Locate the cell with the specified text and output its (X, Y) center coordinate. 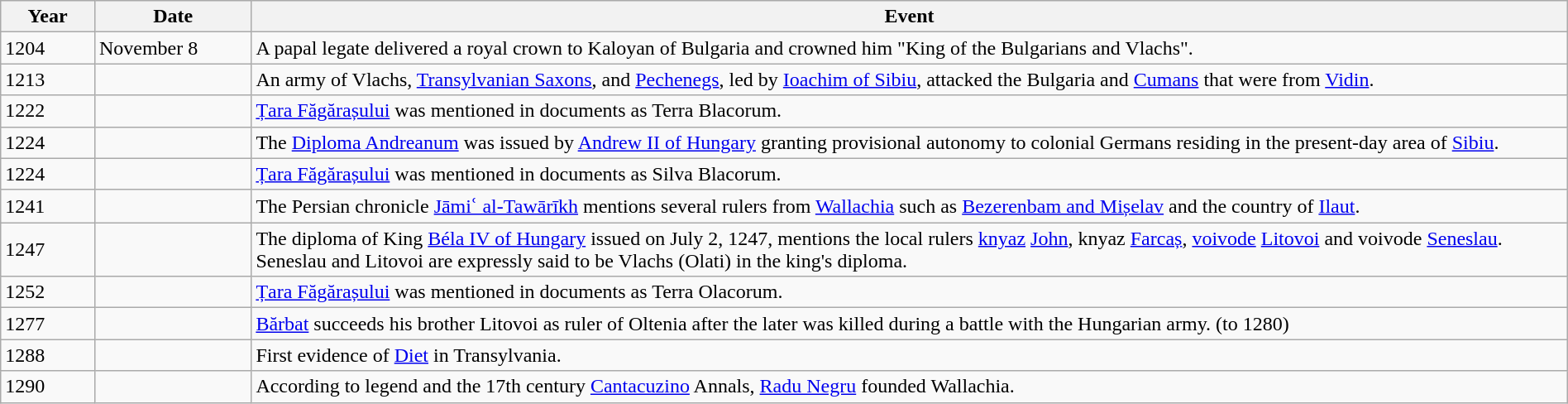
1252 (48, 292)
The Persian chronicle Jāmiʿ al-Tawārīkh mentions several rulers from Wallachia such as Bezerenbam and Mișelav and the country of Ilaut. (910, 206)
Țara Făgărașului was mentioned in documents as Terra Blacorum. (910, 111)
1204 (48, 48)
The Diploma Andreanum was issued by Andrew II of Hungary granting provisional autonomy to colonial Germans residing in the present-day area of Sibiu. (910, 142)
1290 (48, 387)
1288 (48, 355)
Bărbat succeeds his brother Litovoi as ruler of Oltenia after the later was killed during a battle with the Hungarian army. (to 1280) (910, 324)
A papal legate delivered a royal crown to Kaloyan of Bulgaria and crowned him "King of the Bulgarians and Vlachs". (910, 48)
According to legend and the 17th century Cantacuzino Annals, Radu Negru founded Wallachia. (910, 387)
1213 (48, 79)
1277 (48, 324)
An army of Vlachs, Transylvanian Saxons, and Pechenegs, led by Ioachim of Sibiu, attacked the Bulgaria and Cumans that were from Vidin. (910, 79)
Date (172, 17)
Event (910, 17)
1241 (48, 206)
1222 (48, 111)
First evidence of Diet in Transylvania. (910, 355)
Țara Făgărașului was mentioned in documents as Silva Blacorum. (910, 174)
Year (48, 17)
November 8 (172, 48)
Țara Făgărașului was mentioned in documents as Terra Olacorum. (910, 292)
1247 (48, 250)
